Search for the cell housing the specified text and yield its (X, Y) center coordinate. 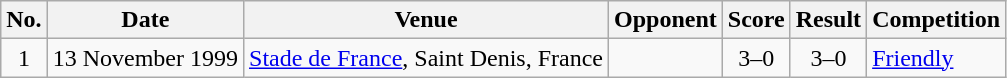
Result (828, 20)
Date (145, 20)
Opponent (665, 20)
Competition (936, 20)
Friendly (936, 58)
13 November 1999 (145, 58)
1 (24, 58)
Score (756, 20)
No. (24, 20)
Stade de France, Saint Denis, France (426, 58)
Venue (426, 20)
